Return (X, Y) of the center of cell containing provided text 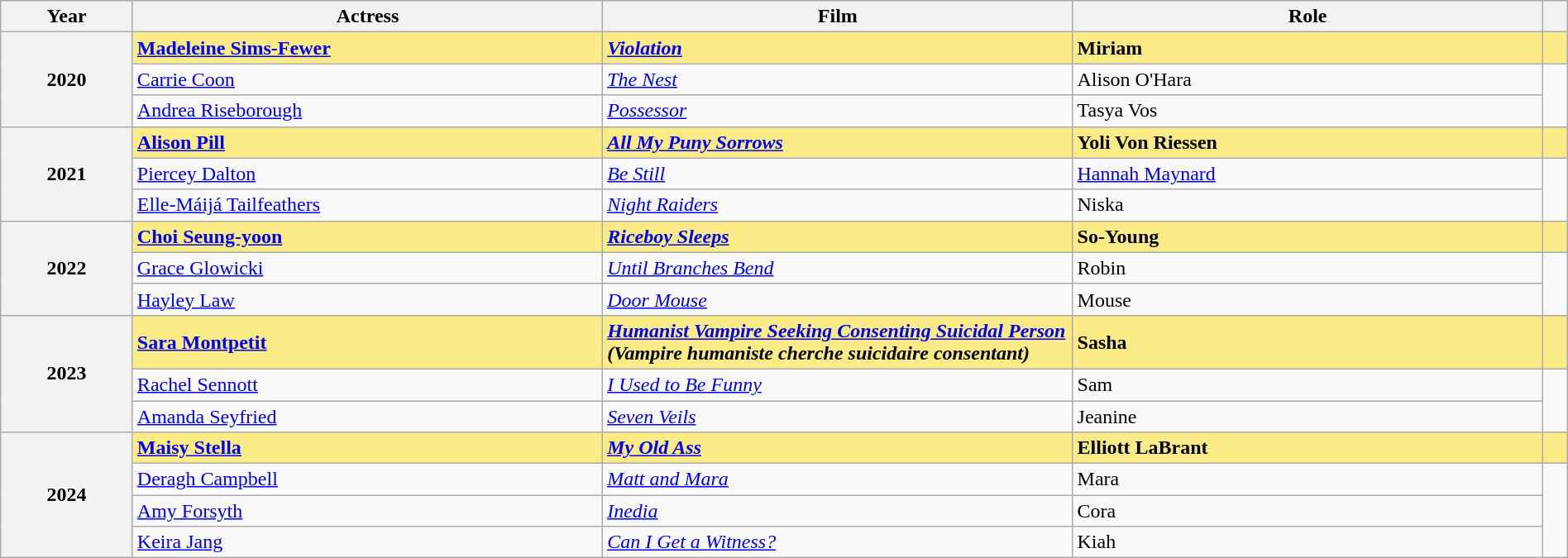
My Old Ass (838, 448)
Alison O'Hara (1307, 79)
All My Puny Sorrows (838, 142)
Choi Seung-yoon (367, 236)
2024 (67, 495)
Carrie Coon (367, 79)
Violation (838, 48)
Yoli Von Riessen (1307, 142)
Madeleine Sims-Fewer (367, 48)
Year (67, 17)
Rachel Sennott (367, 384)
Hannah Maynard (1307, 174)
Can I Get a Witness? (838, 542)
Andrea Riseborough (367, 111)
Film (838, 17)
Possessor (838, 111)
Hayley Law (367, 299)
Mara (1307, 479)
Jeanine (1307, 416)
Cora (1307, 511)
Niska (1307, 205)
Seven Veils (838, 416)
Until Branches Bend (838, 268)
Amy Forsyth (367, 511)
Night Raiders (838, 205)
Sasha (1307, 342)
Keira Jang (367, 542)
The Nest (838, 79)
Humanist Vampire Seeking Consenting Suicidal Person (Vampire humaniste cherche suicidaire consentant) (838, 342)
Elle-Máijá Tailfeathers (367, 205)
Piercey Dalton (367, 174)
2023 (67, 374)
Grace Glowicki (367, 268)
Alison Pill (367, 142)
Be Still (838, 174)
Riceboy Sleeps (838, 236)
Kiah (1307, 542)
Actress (367, 17)
Mouse (1307, 299)
Miriam (1307, 48)
Amanda Seyfried (367, 416)
So-Young (1307, 236)
Matt and Mara (838, 479)
Door Mouse (838, 299)
Robin (1307, 268)
I Used to Be Funny (838, 384)
Inedia (838, 511)
2022 (67, 268)
2021 (67, 174)
Sara Montpetit (367, 342)
Maisy Stella (367, 448)
Tasya Vos (1307, 111)
Deragh Campbell (367, 479)
Elliott LaBrant (1307, 448)
2020 (67, 79)
Role (1307, 17)
Sam (1307, 384)
